For the text-containing cell, return its midpoint in [X, Y] coordinate format. 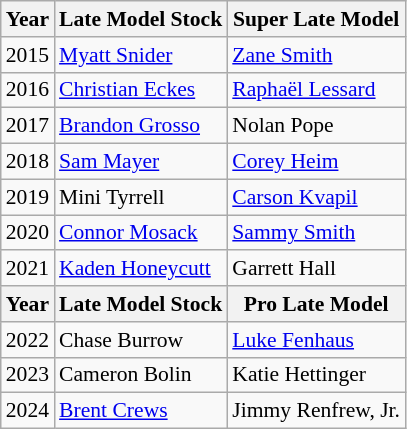
2023 [28, 375]
Pro Late Model [316, 304]
Carson Kvapil [316, 197]
Zane Smith [316, 55]
Kaden Honeycutt [140, 269]
Connor Mosack [140, 233]
Super Late Model [316, 19]
Raphaël Lessard [316, 90]
2021 [28, 269]
Jimmy Renfrew, Jr. [316, 411]
2015 [28, 55]
2022 [28, 340]
2017 [28, 126]
2024 [28, 411]
2020 [28, 233]
Garrett Hall [316, 269]
Brent Crews [140, 411]
Sam Mayer [140, 162]
Corey Heim [316, 162]
Myatt Snider [140, 55]
Brandon Grosso [140, 126]
Luke Fenhaus [316, 340]
Cameron Bolin [140, 375]
Nolan Pope [316, 126]
Mini Tyrrell [140, 197]
2019 [28, 197]
Katie Hettinger [316, 375]
2018 [28, 162]
Christian Eckes [140, 90]
2016 [28, 90]
Sammy Smith [316, 233]
Chase Burrow [140, 340]
